Pinpoint the cell where the given text exists, returning its [x, y] midpoint coordinate. 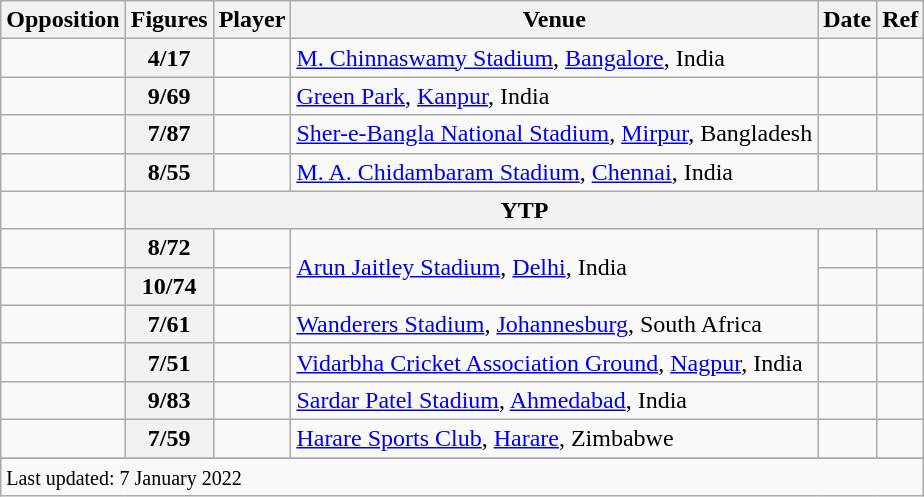
Last updated: 7 January 2022 [462, 477]
9/69 [169, 96]
Opposition [63, 20]
Arun Jaitley Stadium, Delhi, India [554, 267]
M. Chinnaswamy Stadium, Bangalore, India [554, 58]
YTP [524, 210]
Figures [169, 20]
Vidarbha Cricket Association Ground, Nagpur, India [554, 362]
Wanderers Stadium, Johannesburg, South Africa [554, 324]
Player [252, 20]
4/17 [169, 58]
7/51 [169, 362]
10/74 [169, 286]
7/61 [169, 324]
8/72 [169, 248]
Ref [900, 20]
Sher-e-Bangla National Stadium, Mirpur, Bangladesh [554, 134]
9/83 [169, 400]
M. A. Chidambaram Stadium, Chennai, India [554, 172]
Sardar Patel Stadium, Ahmedabad, India [554, 400]
Date [848, 20]
7/87 [169, 134]
Green Park, Kanpur, India [554, 96]
Venue [554, 20]
7/59 [169, 438]
Harare Sports Club, Harare, Zimbabwe [554, 438]
8/55 [169, 172]
